Scan for the cell matching the given text and deliver its [x, y] coordinate at center. 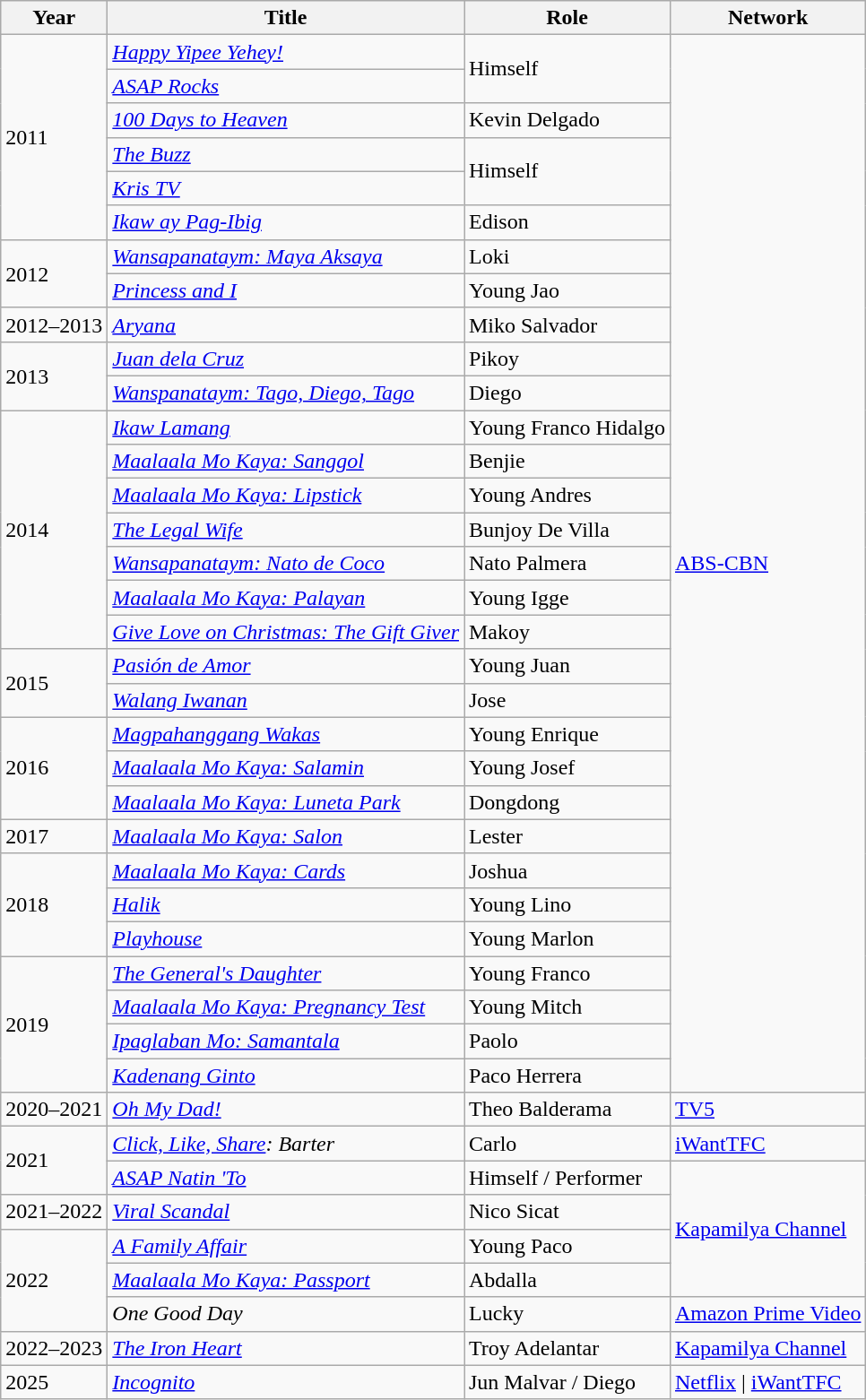
Viral Scandal [286, 1212]
2012–2013 [54, 324]
Role [567, 18]
Jose [567, 700]
Amazon Prime Video [767, 1314]
Young Jao [567, 290]
Diego [567, 393]
The Iron Heart [286, 1348]
Young Igge [567, 598]
Wansapanataym: Nato de Coco [286, 564]
Lucky [567, 1314]
ABS-CBN [767, 564]
Netflix | iWantTFC [767, 1382]
Maalaala Mo Kaya: Cards [286, 870]
Young Andres [567, 496]
Oh My Dad! [286, 1110]
The Buzz [286, 154]
Click, Like, Share: Barter [286, 1144]
Paco Herrera [567, 1076]
Wanspanataym: Tago, Diego, Tago [286, 393]
Nico Sicat [567, 1212]
Dongdong [567, 802]
Year [54, 18]
100 Days to Heaven [286, 120]
2017 [54, 836]
Happy Yipee Yehey! [286, 52]
2021 [54, 1161]
Abdalla [567, 1280]
Network [767, 18]
The General's Daughter [286, 972]
Maalaala Mo Kaya: Palayan [286, 598]
A Family Affair [286, 1246]
The Legal Wife [286, 530]
Maalaala Mo Kaya: Sanggol [286, 462]
Playhouse [286, 938]
Young Lino [567, 904]
2022–2023 [54, 1348]
Edison [567, 222]
ASAP Rocks [286, 86]
Ikaw Lamang [286, 428]
Magpahanggang Wakas [286, 734]
iWantTFC [767, 1144]
Young Enrique [567, 734]
Give Love on Christmas: The Gift Giver [286, 632]
Ipaglaban Mo: Samantala [286, 1041]
Kevin Delgado [567, 120]
2016 [54, 768]
Joshua [567, 870]
2018 [54, 904]
Kadenang Ginto [286, 1076]
Carlo [567, 1144]
2019 [54, 1024]
Benjie [567, 462]
Makoy [567, 632]
2012 [54, 273]
Ikaw ay Pag-Ibig [286, 222]
Young Franco Hidalgo [567, 428]
Maalaala Mo Kaya: Pregnancy Test [286, 1007]
Pasión de Amor [286, 666]
Nato Palmera [567, 564]
Theo Balderama [567, 1110]
Title [286, 18]
2020–2021 [54, 1110]
Walang Iwanan [286, 700]
2021–2022 [54, 1212]
2015 [54, 683]
Loki [567, 256]
ASAP Natin 'To [286, 1178]
Aryana [286, 324]
Young Josef [567, 768]
Young Paco [567, 1246]
Young Mitch [567, 1007]
Young Juan [567, 666]
Maalaala Mo Kaya: Passport [286, 1280]
Maalaala Mo Kaya: Lipstick [286, 496]
TV5 [767, 1110]
Princess and I [286, 290]
2014 [54, 530]
Bunjoy De Villa [567, 530]
Young Marlon [567, 938]
Wansapanataym: Maya Aksaya [286, 256]
Maalaala Mo Kaya: Salon [286, 836]
Jun Malvar / Diego [567, 1382]
2013 [54, 376]
2022 [54, 1280]
Paolo [567, 1041]
Lester [567, 836]
Juan dela Cruz [286, 359]
Himself / Performer [567, 1178]
Maalaala Mo Kaya: Salamin [286, 768]
Incognito [286, 1382]
Miko Salvador [567, 324]
2025 [54, 1382]
One Good Day [286, 1314]
Troy Adelantar [567, 1348]
Maalaala Mo Kaya: Luneta Park [286, 802]
Pikoy [567, 359]
Kris TV [286, 188]
Halik [286, 904]
2011 [54, 137]
Young Franco [567, 972]
